Pinpoint the cell where the given text exists, returning its [x, y] midpoint coordinate. 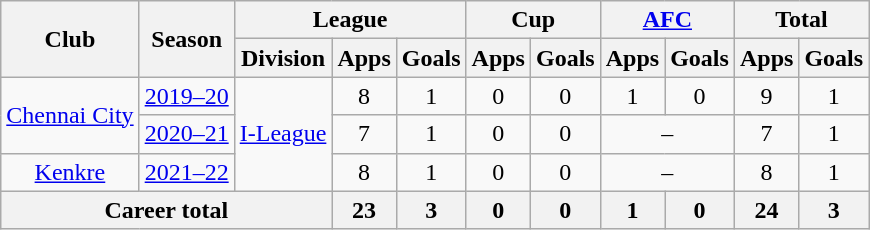
9 [766, 96]
2021–22 [186, 172]
2019–20 [186, 96]
Career total [166, 210]
23 [364, 210]
AFC [667, 20]
Total [801, 20]
I-League [283, 134]
Division [283, 58]
League [350, 20]
Cup [533, 20]
Season [186, 39]
Club [70, 39]
Kenkre [70, 172]
Chennai City [70, 115]
24 [766, 210]
2020–21 [186, 134]
